Detect which cell encompasses the target text, then output its [x, y] center coordinate. 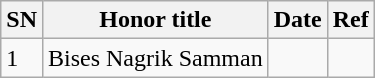
1 [22, 58]
Date [298, 20]
Honor title [155, 20]
Ref [350, 20]
SN [22, 20]
Bises Nagrik Samman [155, 58]
